Identify which cell holds the provided text, then report its [x, y] central coordinate. 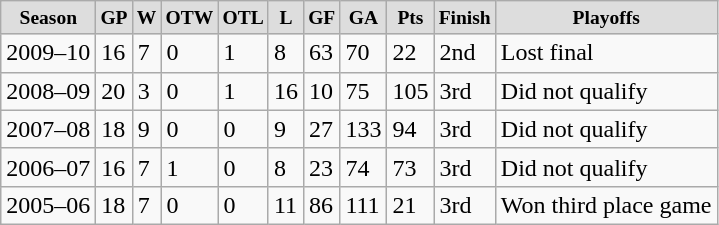
Lost final [606, 53]
GF [321, 18]
105 [410, 91]
GA [364, 18]
73 [410, 167]
2nd [464, 53]
W [146, 18]
Season [48, 18]
Finish [464, 18]
63 [321, 53]
86 [321, 205]
11 [286, 205]
Playoffs [606, 18]
21 [410, 205]
20 [114, 91]
2005–06 [48, 205]
OTW [190, 18]
10 [321, 91]
111 [364, 205]
2009–10 [48, 53]
2008–09 [48, 91]
23 [321, 167]
70 [364, 53]
75 [364, 91]
27 [321, 129]
22 [410, 53]
GP [114, 18]
Pts [410, 18]
Won third place game [606, 205]
2007–08 [48, 129]
L [286, 18]
94 [410, 129]
133 [364, 129]
74 [364, 167]
OTL [243, 18]
3 [146, 91]
2006–07 [48, 167]
